Return (X, Y) of the center of cell containing provided text 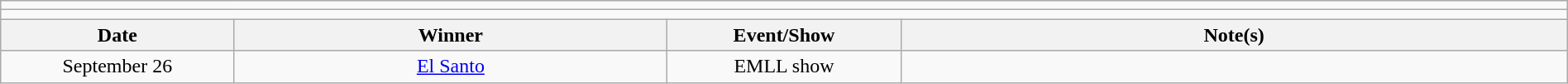
EMLL show (784, 67)
Event/Show (784, 35)
Note(s) (1234, 35)
September 26 (117, 67)
El Santo (451, 67)
Date (117, 35)
Winner (451, 35)
